For the text-containing cell, return its midpoint in (x, y) coordinate format. 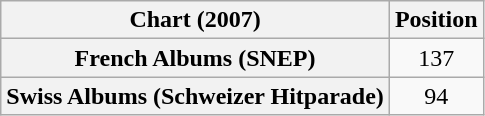
Chart (2007) (196, 20)
Swiss Albums (Schweizer Hitparade) (196, 96)
94 (436, 96)
French Albums (SNEP) (196, 58)
137 (436, 58)
Position (436, 20)
